Output the (X, Y) coordinate of the center of the cell containing the given text.  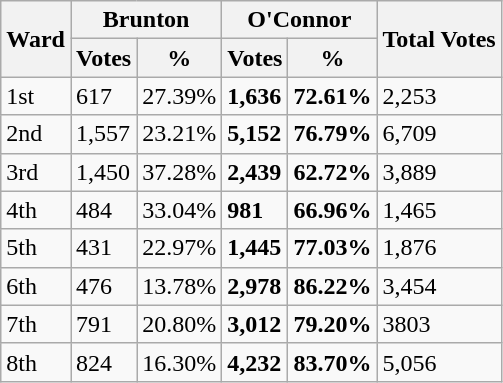
1,450 (103, 172)
62.72% (332, 172)
1,445 (255, 248)
Total Votes (439, 39)
3,012 (255, 324)
77.03% (332, 248)
981 (255, 210)
Ward (36, 39)
5,056 (439, 362)
22.97% (180, 248)
791 (103, 324)
476 (103, 286)
3,889 (439, 172)
3803 (439, 324)
8th (36, 362)
79.20% (332, 324)
23.21% (180, 134)
1,465 (439, 210)
16.30% (180, 362)
4,232 (255, 362)
3,454 (439, 286)
76.79% (332, 134)
824 (103, 362)
3rd (36, 172)
1,557 (103, 134)
1,876 (439, 248)
6,709 (439, 134)
72.61% (332, 96)
7th (36, 324)
2,439 (255, 172)
5th (36, 248)
66.96% (332, 210)
13.78% (180, 286)
484 (103, 210)
2,978 (255, 286)
1,636 (255, 96)
5,152 (255, 134)
37.28% (180, 172)
33.04% (180, 210)
2,253 (439, 96)
20.80% (180, 324)
617 (103, 96)
431 (103, 248)
2nd (36, 134)
1st (36, 96)
86.22% (332, 286)
4th (36, 210)
6th (36, 286)
27.39% (180, 96)
83.70% (332, 362)
Brunton (146, 20)
O'Connor (300, 20)
